Capture the cell that displays the provided text and extract its [X, Y] central coordinate. 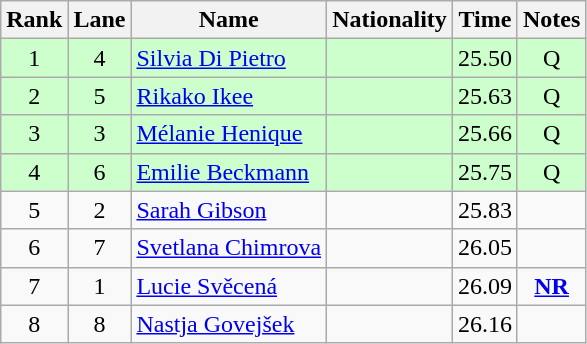
Nastja Govejšek [229, 324]
26.16 [484, 324]
26.05 [484, 248]
Silvia Di Pietro [229, 58]
26.09 [484, 286]
Name [229, 20]
Lane [100, 20]
Mélanie Henique [229, 134]
NR [551, 286]
25.50 [484, 58]
Nationality [390, 20]
Rikako Ikee [229, 96]
25.63 [484, 96]
Sarah Gibson [229, 210]
Time [484, 20]
Rank [34, 20]
Svetlana Chimrova [229, 248]
Lucie Svěcená [229, 286]
25.66 [484, 134]
25.75 [484, 172]
Emilie Beckmann [229, 172]
25.83 [484, 210]
Notes [551, 20]
